Provide the [X, Y] coordinate of the cell's center where the given text is located.  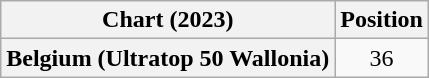
Belgium (Ultratop 50 Wallonia) [168, 58]
36 [382, 58]
Chart (2023) [168, 20]
Position [382, 20]
